Scan for the cell matching the given text and deliver its [x, y] coordinate at center. 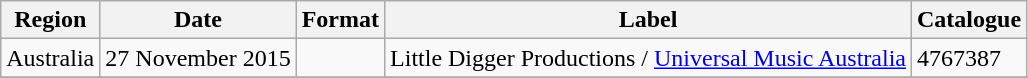
Region [50, 20]
27 November 2015 [198, 58]
Little Digger Productions / Universal Music Australia [648, 58]
Catalogue [970, 20]
Label [648, 20]
Date [198, 20]
Format [340, 20]
4767387 [970, 58]
Australia [50, 58]
